Pinpoint the cell where the given text exists, returning its [X, Y] midpoint coordinate. 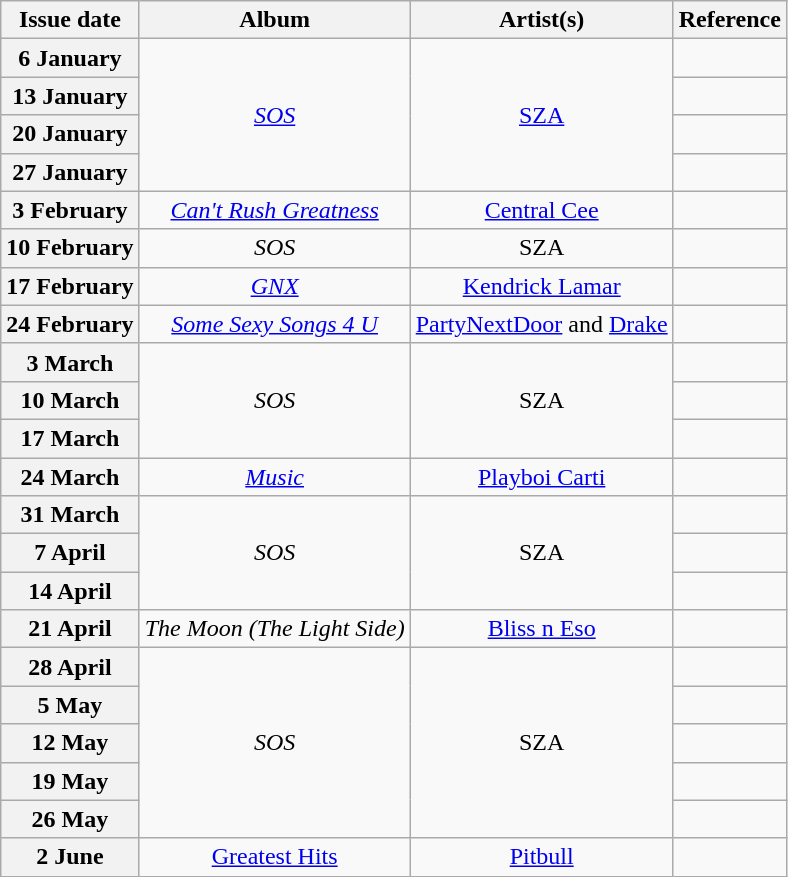
Music [274, 477]
27 January [70, 172]
14 April [70, 591]
24 March [70, 477]
Playboi Carti [542, 477]
Pitbull [542, 857]
5 May [70, 705]
The Moon (The Light Side) [274, 629]
Can't Rush Greatness [274, 210]
13 January [70, 96]
3 March [70, 362]
19 May [70, 781]
Greatest Hits [274, 857]
17 March [70, 438]
10 February [70, 248]
Bliss n Eso [542, 629]
26 May [70, 819]
12 May [70, 743]
Kendrick Lamar [542, 286]
Central Cee [542, 210]
17 February [70, 286]
24 February [70, 324]
31 March [70, 515]
Issue date [70, 20]
21 April [70, 629]
Artist(s) [542, 20]
20 January [70, 134]
2 June [70, 857]
Reference [730, 20]
28 April [70, 667]
PartyNextDoor and Drake [542, 324]
3 February [70, 210]
6 January [70, 58]
Album [274, 20]
7 April [70, 553]
Some Sexy Songs 4 U [274, 324]
GNX [274, 286]
10 March [70, 400]
